Return the [X, Y] coordinate for the center point of the cell that contains the specified text.  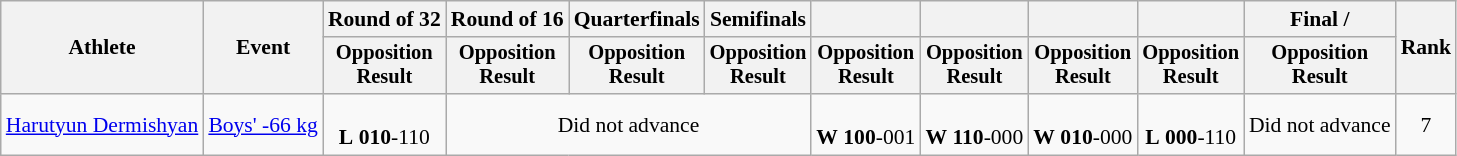
W 110-000 [974, 124]
L 000-110 [1190, 124]
W 010-000 [1082, 124]
Final / [1320, 19]
Round of 16 [508, 19]
7 [1426, 124]
Round of 32 [384, 19]
Harutyun Dermishyan [102, 124]
Athlete [102, 48]
Boys' -66 kg [263, 124]
Rank [1426, 48]
Event [263, 48]
Semifinals [758, 19]
Quarterfinals [637, 19]
W 100-001 [866, 124]
L 010-110 [384, 124]
